Capture the cell that displays the provided text and extract its [X, Y] central coordinate. 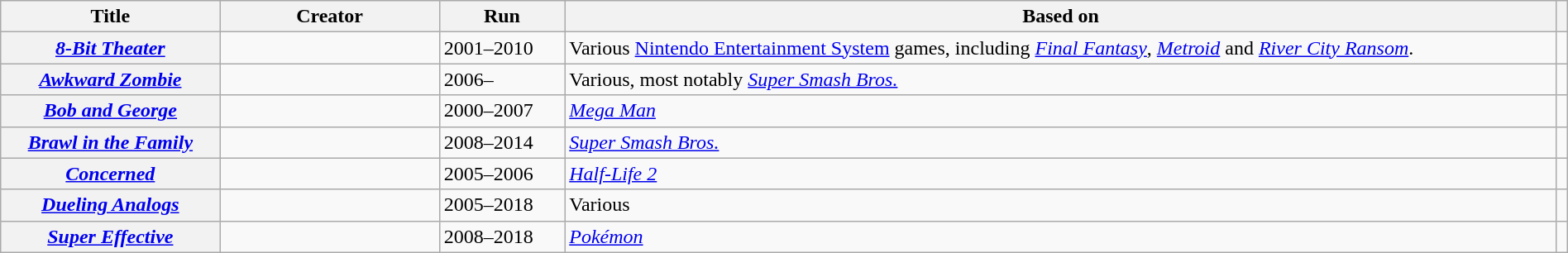
Super Effective [111, 236]
Various Nintendo Entertainment System games, including Final Fantasy, Metroid and River City Ransom. [1061, 48]
Half-Life 2 [1061, 174]
Bob and George [111, 111]
Concerned [111, 174]
Super Smash Bros. [1061, 142]
2000–2007 [502, 111]
Based on [1061, 17]
2001–2010 [502, 48]
2008–2018 [502, 236]
Mega Man [1061, 111]
Various, most notably Super Smash Bros. [1061, 79]
2005–2018 [502, 205]
Brawl in the Family [111, 142]
2006– [502, 79]
Creator [329, 17]
8-Bit Theater [111, 48]
Pokémon [1061, 236]
2005–2006 [502, 174]
2008–2014 [502, 142]
Awkward Zombie [111, 79]
Run [502, 17]
Various [1061, 205]
Title [111, 17]
Dueling Analogs [111, 205]
